Search for the cell housing the specified text and yield its (X, Y) center coordinate. 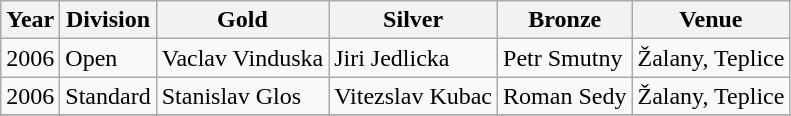
Petr Smutny (565, 58)
Year (30, 20)
Open (108, 58)
Division (108, 20)
Gold (242, 20)
Bronze (565, 20)
Vaclav Vinduska (242, 58)
Stanislav Glos (242, 96)
Jiri Jedlicka (414, 58)
Standard (108, 96)
Venue (711, 20)
Roman Sedy (565, 96)
Vitezslav Kubac (414, 96)
Silver (414, 20)
